Return (X, Y) of the center of cell containing provided text 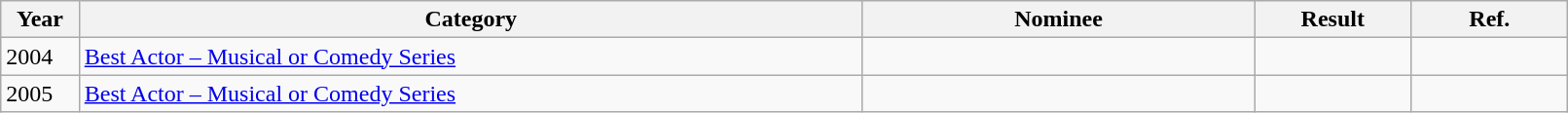
Category (471, 19)
2004 (40, 56)
2005 (40, 94)
Ref. (1489, 19)
Year (40, 19)
Nominee (1059, 19)
Result (1333, 19)
